For the text-containing cell, return its midpoint in (X, Y) coordinate format. 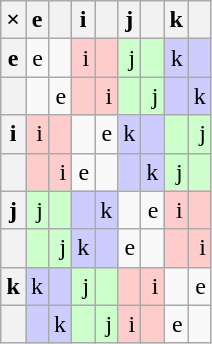
× (14, 20)
